Provide the [X, Y] coordinate of the cell's center where the given text is located.  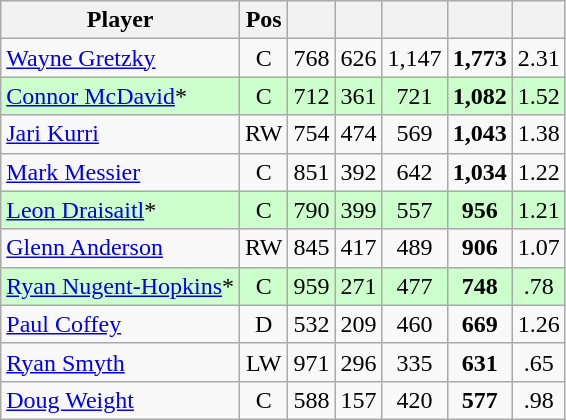
588 [312, 400]
626 [358, 58]
1,147 [414, 58]
399 [358, 210]
712 [312, 96]
1.26 [538, 324]
1.38 [538, 134]
845 [312, 248]
Glenn Anderson [120, 248]
721 [414, 96]
669 [480, 324]
.65 [538, 362]
577 [480, 400]
Jari Kurri [120, 134]
790 [312, 210]
1,082 [480, 96]
1.07 [538, 248]
Connor McDavid* [120, 96]
392 [358, 172]
754 [312, 134]
906 [480, 248]
LW [264, 362]
Doug Weight [120, 400]
1,043 [480, 134]
335 [414, 362]
Pos [264, 20]
157 [358, 400]
Player [120, 20]
417 [358, 248]
296 [358, 362]
851 [312, 172]
1,034 [480, 172]
Ryan Smyth [120, 362]
971 [312, 362]
557 [414, 210]
1.22 [538, 172]
361 [358, 96]
.98 [538, 400]
956 [480, 210]
642 [414, 172]
631 [480, 362]
420 [414, 400]
489 [414, 248]
748 [480, 286]
532 [312, 324]
.78 [538, 286]
1.21 [538, 210]
Paul Coffey [120, 324]
Ryan Nugent-Hopkins* [120, 286]
474 [358, 134]
569 [414, 134]
Wayne Gretzky [120, 58]
271 [358, 286]
2.31 [538, 58]
1,773 [480, 58]
460 [414, 324]
Mark Messier [120, 172]
959 [312, 286]
D [264, 324]
Leon Draisaitl* [120, 210]
477 [414, 286]
209 [358, 324]
1.52 [538, 96]
768 [312, 58]
